Output the (x, y) coordinate of the center of the cell containing the given text.  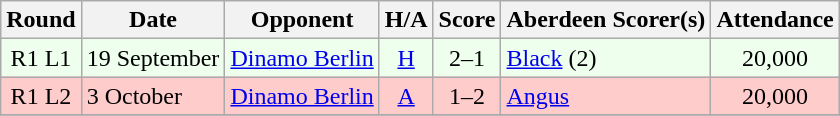
Attendance (775, 20)
1–2 (467, 96)
Aberdeen Scorer(s) (606, 20)
H (406, 58)
2–1 (467, 58)
R1 L2 (41, 96)
Date (153, 20)
Angus (606, 96)
H/A (406, 20)
Black (2) (606, 58)
Opponent (302, 20)
A (406, 96)
19 September (153, 58)
Round (41, 20)
3 October (153, 96)
Score (467, 20)
R1 L1 (41, 58)
